For the text-containing cell, return its midpoint in (x, y) coordinate format. 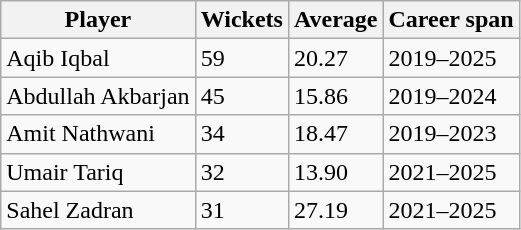
Aqib Iqbal (98, 58)
13.90 (336, 172)
Wickets (242, 20)
31 (242, 210)
Average (336, 20)
27.19 (336, 210)
2019–2023 (451, 134)
Sahel Zadran (98, 210)
34 (242, 134)
Amit Nathwani (98, 134)
Career span (451, 20)
Abdullah Akbarjan (98, 96)
15.86 (336, 96)
59 (242, 58)
Player (98, 20)
2019–2024 (451, 96)
20.27 (336, 58)
32 (242, 172)
2019–2025 (451, 58)
45 (242, 96)
Umair Tariq (98, 172)
18.47 (336, 134)
